For the text-containing cell, return its midpoint in [X, Y] coordinate format. 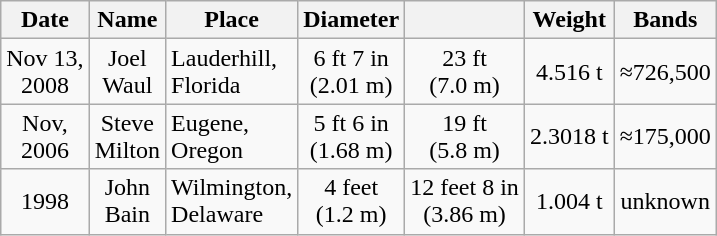
John Bain [127, 202]
19 ft (5.8 m) [465, 136]
Steve Milton [127, 136]
1.004 t [569, 202]
Bands [665, 20]
Place [232, 20]
Diameter [352, 20]
4 feet (1.2 m) [352, 202]
Name [127, 20]
Lauderhill, Florida [232, 72]
Joel Waul [127, 72]
1998 [45, 202]
≈726,500 [665, 72]
4.516 t [569, 72]
Nov, 2006 [45, 136]
Wilmington, Delaware [232, 202]
2.3018 t [569, 136]
≈175,000 [665, 136]
Weight [569, 20]
Nov 13, 2008 [45, 72]
unknown [665, 202]
23 ft (7.0 m) [465, 72]
Date [45, 20]
Eugene, Oregon [232, 136]
12 feet 8 in (3.86 m) [465, 202]
5 ft 6 in (1.68 m) [352, 136]
6 ft 7 in (2.01 m) [352, 72]
